From the cell containing the given text, extract its center point as [x, y] coordinate. 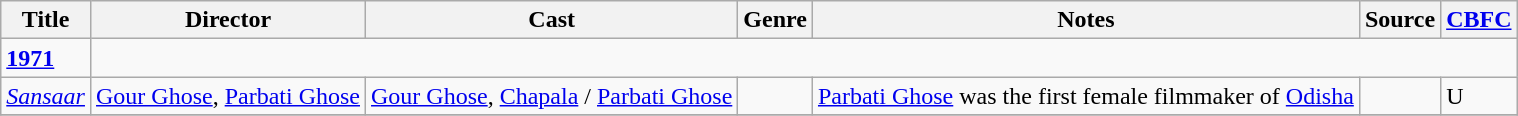
Director [228, 20]
U [1479, 96]
Cast [552, 20]
Source [1400, 20]
Parbati Ghose was the first female filmmaker of Odisha [1086, 96]
Sansaar [46, 96]
Gour Ghose, Chapala / Parbati Ghose [552, 96]
CBFC [1479, 20]
Genre [776, 20]
Notes [1086, 20]
Title [46, 20]
Gour Ghose, Parbati Ghose [228, 96]
1971 [46, 58]
